Locate the cell with the specified text and output its (x, y) center coordinate. 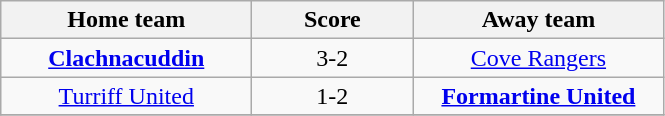
Formartine United (538, 96)
Home team (126, 20)
3-2 (332, 58)
Away team (538, 20)
Clachnacuddin (126, 58)
Turriff United (126, 96)
Cove Rangers (538, 58)
Score (332, 20)
1-2 (332, 96)
